Detect which cell encompasses the target text, then output its (x, y) center coordinate. 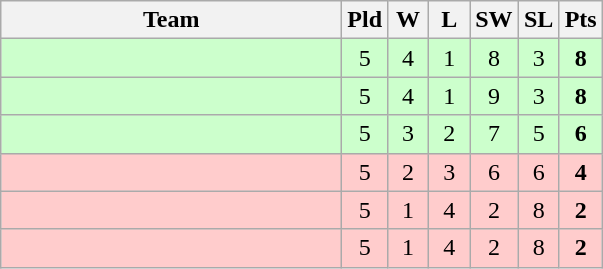
7 (494, 134)
L (450, 20)
SL (538, 20)
W (408, 20)
Team (172, 20)
Pts (580, 20)
9 (494, 96)
SW (494, 20)
Pld (365, 20)
